Identify which cell holds the provided text, then report its (X, Y) central coordinate. 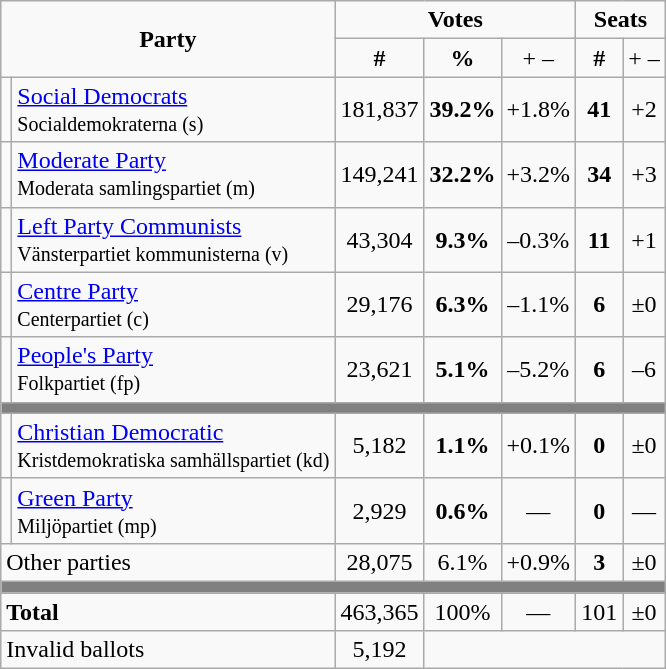
–6 (644, 370)
3 (600, 562)
+0.1% (538, 446)
+3.2% (538, 174)
6.3% (462, 304)
People's PartyFolkpartiet (fp) (174, 370)
101 (600, 611)
+3 (644, 174)
463,365 (380, 611)
100% (462, 611)
149,241 (380, 174)
Left Party CommunistsVänsterpartiet kommunisterna (v) (174, 240)
29,176 (380, 304)
39.2% (462, 110)
+1 (644, 240)
+2 (644, 110)
0.6% (462, 510)
Moderate PartyModerata samlingspartiet (m) (174, 174)
Party (168, 39)
11 (600, 240)
28,075 (380, 562)
41 (600, 110)
Other parties (168, 562)
+0.9% (538, 562)
2,929 (380, 510)
–1.1% (538, 304)
43,304 (380, 240)
181,837 (380, 110)
Total (168, 611)
9.3% (462, 240)
Green PartyMiljöpartiet (mp) (174, 510)
–0.3% (538, 240)
Christian DemocraticKristdemokratiska samhällspartiet (kd) (174, 446)
Invalid ballots (168, 650)
5.1% (462, 370)
6.1% (462, 562)
+1.8% (538, 110)
5,192 (380, 650)
% (462, 58)
32.2% (462, 174)
Centre PartyCenterpartiet (c) (174, 304)
Votes (456, 20)
5,182 (380, 446)
34 (600, 174)
Seats (621, 20)
–5.2% (538, 370)
23,621 (380, 370)
Social DemocratsSocialdemokraterna (s) (174, 110)
1.1% (462, 446)
